Output the (x, y) coordinate of the center of the cell containing the given text.  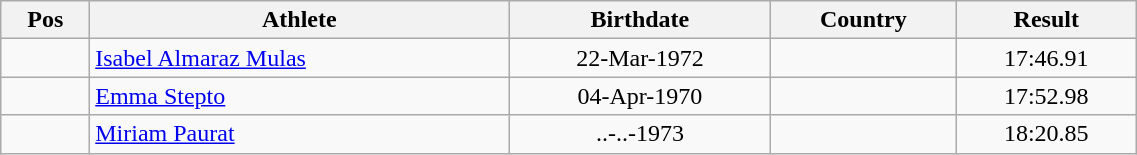
Result (1046, 20)
17:52.98 (1046, 96)
04-Apr-1970 (640, 96)
17:46.91 (1046, 58)
..-..-1973 (640, 134)
Pos (46, 20)
Country (864, 20)
18:20.85 (1046, 134)
Isabel Almaraz Mulas (300, 58)
Emma Stepto (300, 96)
Miriam Paurat (300, 134)
Athlete (300, 20)
Birthdate (640, 20)
22-Mar-1972 (640, 58)
